From the cell containing the given text, extract its center point as (x, y) coordinate. 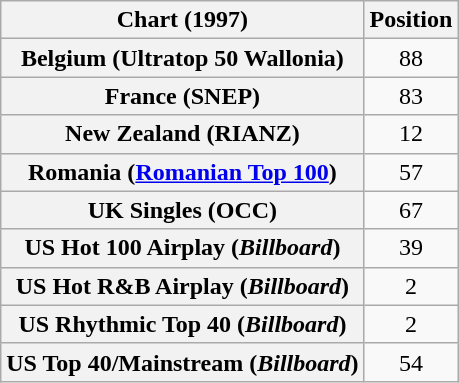
Chart (1997) (182, 20)
US Top 40/Mainstream (Billboard) (182, 362)
Belgium (Ultratop 50 Wallonia) (182, 58)
83 (411, 96)
12 (411, 134)
Romania (Romanian Top 100) (182, 172)
France (SNEP) (182, 96)
54 (411, 362)
57 (411, 172)
US Hot R&B Airplay (Billboard) (182, 286)
88 (411, 58)
UK Singles (OCC) (182, 210)
New Zealand (RIANZ) (182, 134)
Position (411, 20)
39 (411, 248)
US Rhythmic Top 40 (Billboard) (182, 324)
US Hot 100 Airplay (Billboard) (182, 248)
67 (411, 210)
